Search for the cell housing the specified text and yield its [x, y] center coordinate. 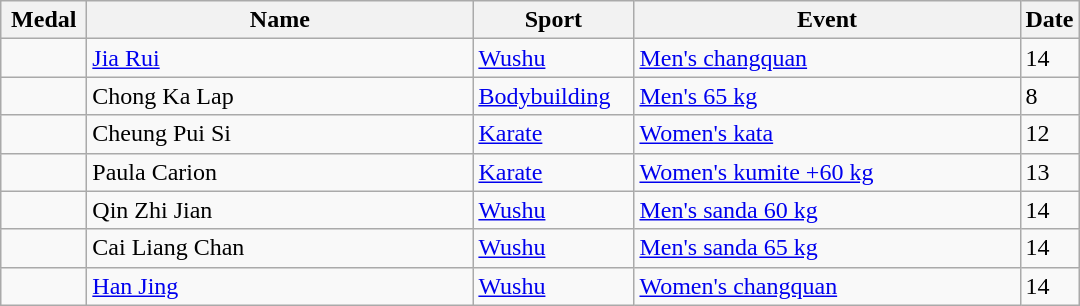
Men's sanda 60 kg [827, 210]
Cheung Pui Si [280, 134]
Men's 65 kg [827, 96]
8 [1050, 96]
Event [827, 20]
Bodybuilding [554, 96]
Chong Ka Lap [280, 96]
12 [1050, 134]
Men's sanda 65 kg [827, 248]
13 [1050, 172]
Cai Liang Chan [280, 248]
Women's kata [827, 134]
Sport [554, 20]
Name [280, 20]
Date [1050, 20]
Women's changquan [827, 286]
Men's changquan [827, 58]
Qin Zhi Jian [280, 210]
Jia Rui [280, 58]
Medal [44, 20]
Women's kumite +60 kg [827, 172]
Paula Carion [280, 172]
Han Jing [280, 286]
